For the text-containing cell, return its midpoint in (x, y) coordinate format. 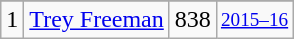
838 (192, 20)
2015–16 (254, 20)
1 (12, 20)
Trey Freeman (97, 20)
